Return [x, y] of the center of cell containing provided text 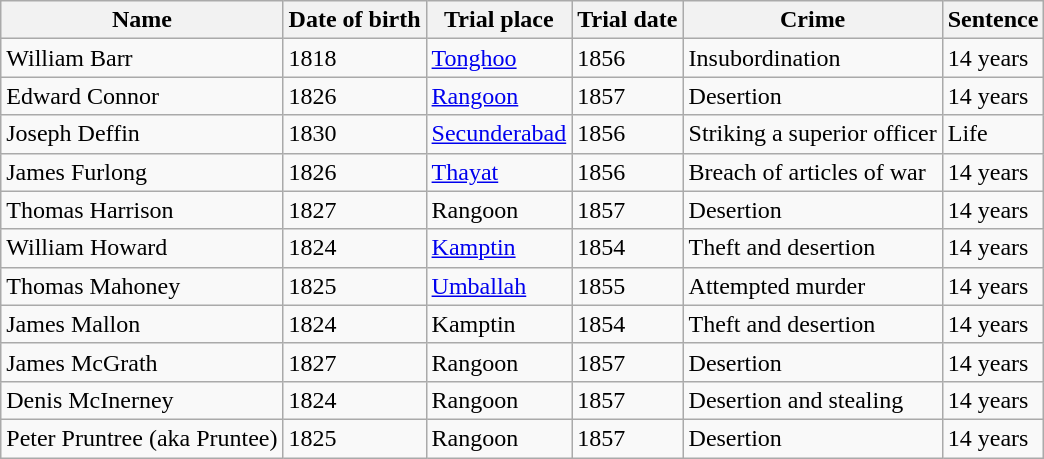
James McGrath [142, 362]
1830 [354, 134]
Trial place [499, 20]
1818 [354, 58]
William Howard [142, 248]
1855 [628, 286]
Life [993, 134]
Crime [812, 20]
Striking a superior officer [812, 134]
Tonghoo [499, 58]
Joseph Deffin [142, 134]
Thomas Mahoney [142, 286]
Insubordination [812, 58]
Breach of articles of war [812, 172]
Date of birth [354, 20]
Desertion and stealing [812, 400]
James Furlong [142, 172]
Denis McInerney [142, 400]
Trial date [628, 20]
Umballah [499, 286]
Name [142, 20]
Thayat [499, 172]
Secunderabad [499, 134]
Edward Connor [142, 96]
Thomas Harrison [142, 210]
Peter Pruntree (aka Pruntee) [142, 438]
William Barr [142, 58]
James Mallon [142, 324]
Sentence [993, 20]
Attempted murder [812, 286]
